Determine the (X, Y) coordinate at the center of the cell enclosing the given text.  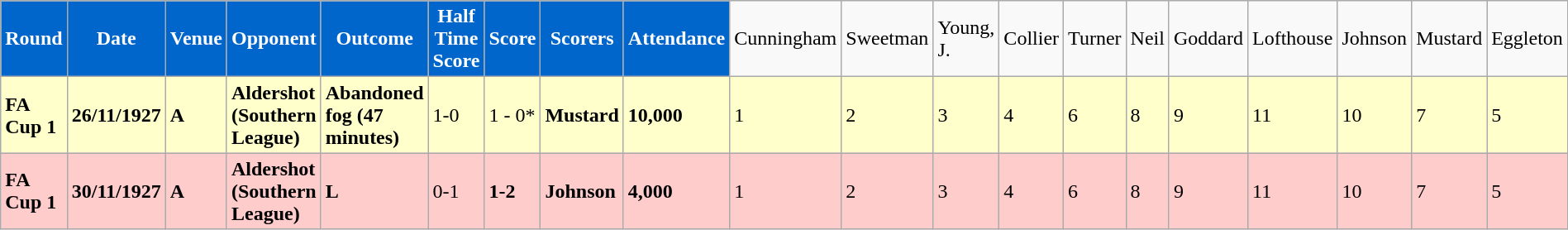
Scorers (582, 39)
1-2 (512, 191)
Date (116, 39)
Opponent (274, 39)
Outcome (374, 39)
Abandoned fog (47 minutes) (374, 115)
0-1 (456, 191)
4,000 (676, 191)
Young, J. (966, 39)
L (374, 191)
1 - 0* (512, 115)
26/11/1927 (116, 115)
Score (512, 39)
Attendance (676, 39)
Half Time Score (456, 39)
30/11/1927 (116, 191)
Venue (196, 39)
Lofthouse (1292, 39)
Sweetman (888, 39)
1-0 (456, 115)
Eggleton (1527, 39)
10,000 (676, 115)
Neil (1147, 39)
Round (34, 39)
Cunningham (785, 39)
Turner (1095, 39)
Collier (1032, 39)
Goddard (1208, 39)
